Output the (x, y) coordinate of the center of the cell containing the given text.  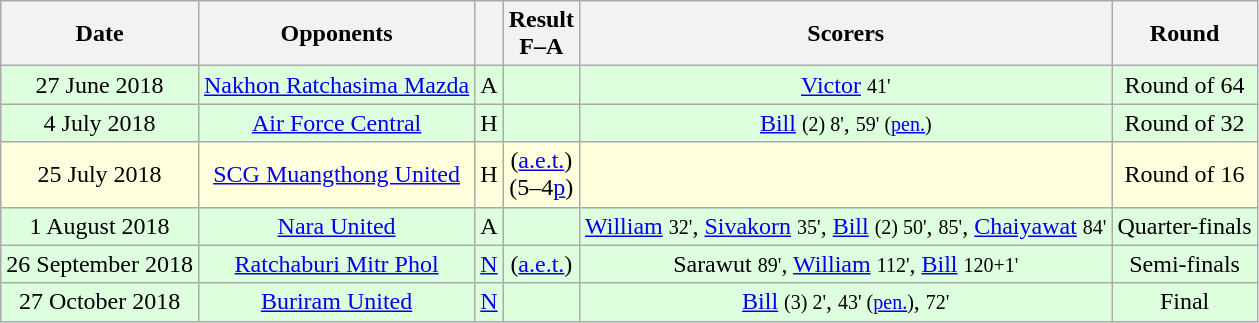
Ratchaburi Mitr Phol (336, 264)
Air Force Central (336, 123)
Scorers (846, 34)
(a.e.t.)(5–4p) (541, 174)
Date (100, 34)
Round of 64 (1184, 85)
Buriram United (336, 302)
Opponents (336, 34)
SCG Muangthong United (336, 174)
Sarawut 89', William 112', Bill 120+1' (846, 264)
Round (1184, 34)
27 October 2018 (100, 302)
Bill (3) 2', 43' (pen.), 72' (846, 302)
26 September 2018 (100, 264)
William 32', Sivakorn 35', Bill (2) 50', 85', Chaiyawat 84' (846, 226)
Nakhon Ratchasima Mazda (336, 85)
Victor 41' (846, 85)
Round of 16 (1184, 174)
1 August 2018 (100, 226)
Bill (2) 8', 59' (pen.) (846, 123)
Round of 32 (1184, 123)
25 July 2018 (100, 174)
Quarter-finals (1184, 226)
ResultF–A (541, 34)
Semi-finals (1184, 264)
Nara United (336, 226)
Final (1184, 302)
(a.e.t.) (541, 264)
27 June 2018 (100, 85)
4 July 2018 (100, 123)
